Output the [x, y] coordinate of the center of the cell containing the given text.  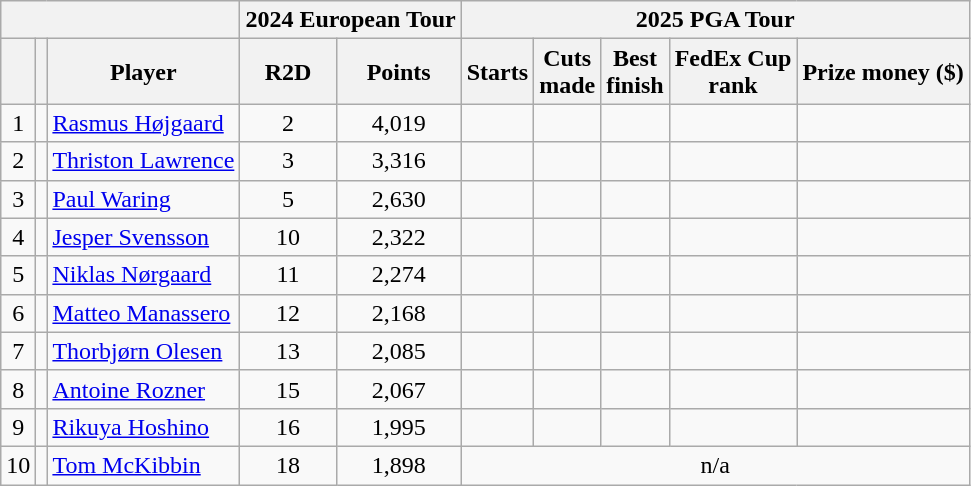
FedEx Cuprank [733, 72]
Points [398, 72]
Prize money ($) [883, 72]
Cutsmade [568, 72]
Niklas Nørgaard [144, 275]
4 [18, 237]
Antoine Rozner [144, 389]
Matteo Manassero [144, 313]
Paul Waring [144, 199]
2,274 [398, 275]
n/a [715, 465]
Rasmus Højgaard [144, 123]
16 [288, 427]
1 [18, 123]
3,316 [398, 161]
12 [288, 313]
2,085 [398, 351]
R2D [288, 72]
2,067 [398, 389]
15 [288, 389]
Player [144, 72]
8 [18, 389]
Starts [497, 72]
Tom McKibbin [144, 465]
Thriston Lawrence [144, 161]
2024 European Tour [350, 20]
1,995 [398, 427]
Thorbjørn Olesen [144, 351]
2,322 [398, 237]
13 [288, 351]
11 [288, 275]
9 [18, 427]
Rikuya Hoshino [144, 427]
Jesper Svensson [144, 237]
2025 PGA Tour [715, 20]
6 [18, 313]
4,019 [398, 123]
2,630 [398, 199]
1,898 [398, 465]
Bestfinish [635, 72]
2,168 [398, 313]
7 [18, 351]
18 [288, 465]
